Output the [x, y] coordinate of the center of the cell containing the given text.  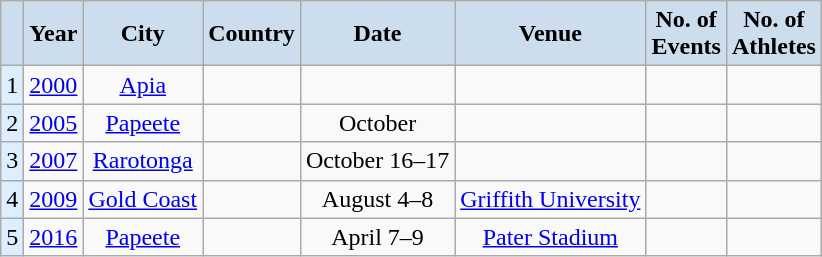
No. ofAthletes [774, 34]
Griffith University [550, 199]
Venue [550, 34]
2005 [54, 123]
Country [252, 34]
Gold Coast [143, 199]
Date [377, 34]
Year [54, 34]
Pater Stadium [550, 237]
Apia [143, 85]
October [377, 123]
2007 [54, 161]
No. of Events [686, 34]
Rarotonga [143, 161]
2009 [54, 199]
City [143, 34]
4 [12, 199]
April 7–9 [377, 237]
1 [12, 85]
2000 [54, 85]
October 16–17 [377, 161]
5 [12, 237]
August 4–8 [377, 199]
2 [12, 123]
3 [12, 161]
2016 [54, 237]
